Search for the cell housing the specified text and yield its [x, y] center coordinate. 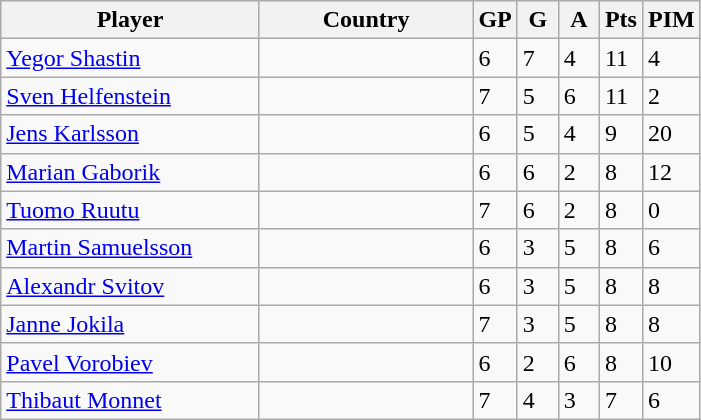
Player [130, 20]
GP [495, 20]
9 [620, 134]
Alexandr Svitov [130, 286]
Sven Helfenstein [130, 96]
Janne Jokila [130, 324]
Pavel Vorobiev [130, 362]
Country [366, 20]
Pts [620, 20]
Martin Samuelsson [130, 248]
12 [671, 172]
0 [671, 210]
G [538, 20]
Yegor Shastin [130, 58]
Tuomo Ruutu [130, 210]
A [578, 20]
Jens Karlsson [130, 134]
20 [671, 134]
10 [671, 362]
Thibaut Monnet [130, 400]
PIM [671, 20]
Marian Gaborik [130, 172]
